For the text-containing cell, return its midpoint in (x, y) coordinate format. 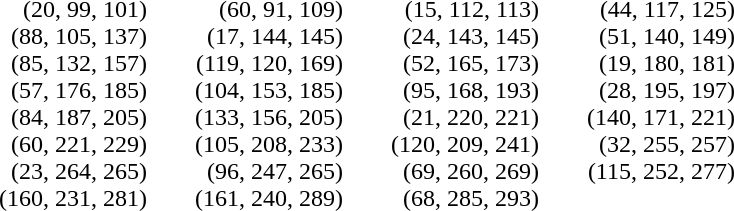
(17, 144, 145) (269, 36)
(119, 120, 169) (269, 64)
(96, 247, 265) (269, 172)
(105, 208, 233) (269, 144)
(21, 220, 221) (465, 118)
(133, 156, 205) (269, 118)
(120, 209, 241) (465, 144)
(69, 260, 269) (465, 172)
(95, 168, 193) (465, 90)
(104, 153, 185) (269, 90)
(24, 143, 145) (465, 36)
(52, 165, 173) (465, 64)
